Output the (x, y) coordinate of the center of the cell containing the given text.  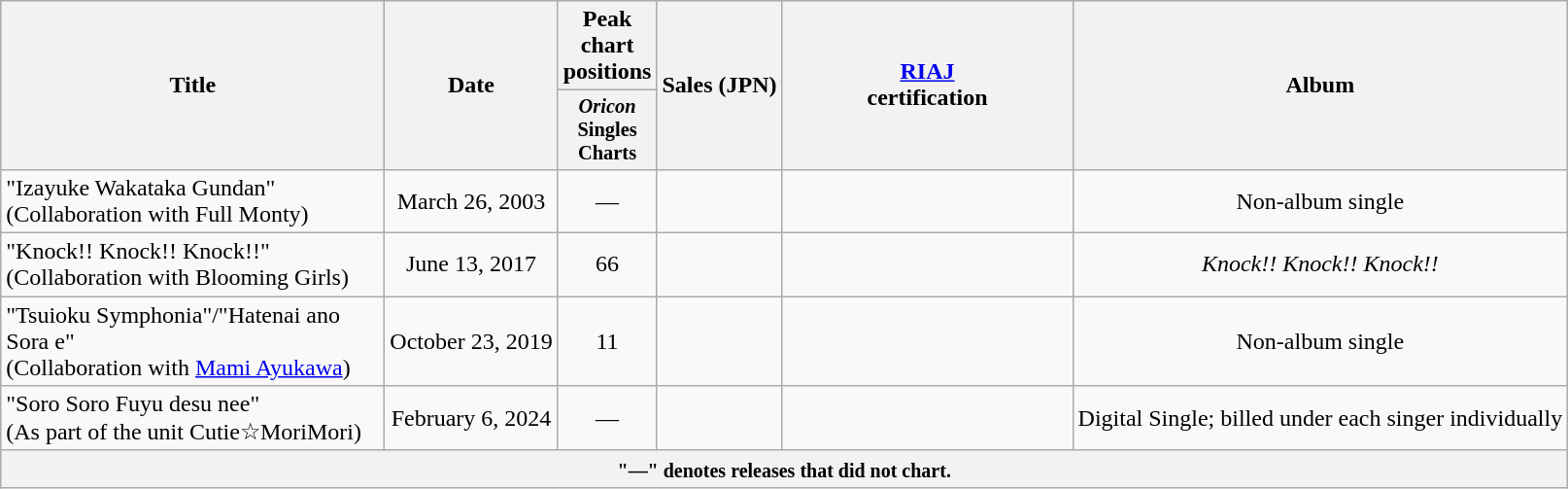
Digital Single; billed under each singer individually (1320, 418)
"Izayuke Wakataka Gundan"(Collaboration with Full Monty) (192, 200)
66 (607, 264)
11 (607, 341)
"Soro Soro Fuyu desu nee"(As part of the unit Cutie☆MoriMori) (192, 418)
RIAJcertification (927, 86)
Oricon Singles Charts (607, 130)
Peak chart positions (607, 46)
"—" denotes releases that did not chart. (785, 469)
Knock!! Knock!! Knock!! (1320, 264)
Sales (JPN) (719, 86)
Album (1320, 86)
March 26, 2003 (471, 200)
Title (192, 86)
October 23, 2019 (471, 341)
Date (471, 86)
June 13, 2017 (471, 264)
February 6, 2024 (471, 418)
"Tsuioku Symphonia"/"Hatenai ano Sora e"(Collaboration with Mami Ayukawa) (192, 341)
"Knock!! Knock!! Knock!!"(Collaboration with Blooming Girls) (192, 264)
